Return the (x, y) coordinate for the center point of the cell that contains the specified text.  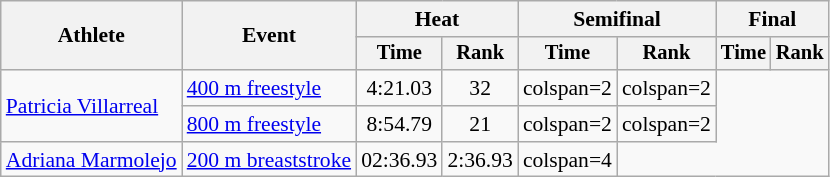
4:21.03 (399, 88)
8:54.79 (399, 124)
32 (480, 88)
Semifinal (617, 19)
Patricia Villarreal (92, 106)
Final (772, 19)
21 (480, 124)
400 m freestyle (269, 88)
Heat (437, 19)
Athlete (92, 36)
800 m freestyle (269, 124)
Event (269, 36)
